Search for the cell housing the specified text and yield its [X, Y] center coordinate. 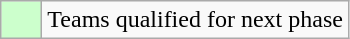
Teams qualified for next phase [196, 20]
